Capture the cell that displays the provided text and extract its [X, Y] central coordinate. 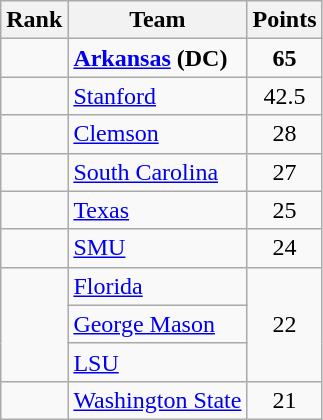
Arkansas (DC) [158, 58]
27 [284, 172]
South Carolina [158, 172]
Rank [34, 20]
Clemson [158, 134]
65 [284, 58]
24 [284, 248]
Florida [158, 286]
42.5 [284, 96]
21 [284, 400]
25 [284, 210]
SMU [158, 248]
Texas [158, 210]
Points [284, 20]
George Mason [158, 324]
Team [158, 20]
Washington State [158, 400]
28 [284, 134]
LSU [158, 362]
22 [284, 324]
Stanford [158, 96]
